Search for the cell housing the specified text and yield its [x, y] center coordinate. 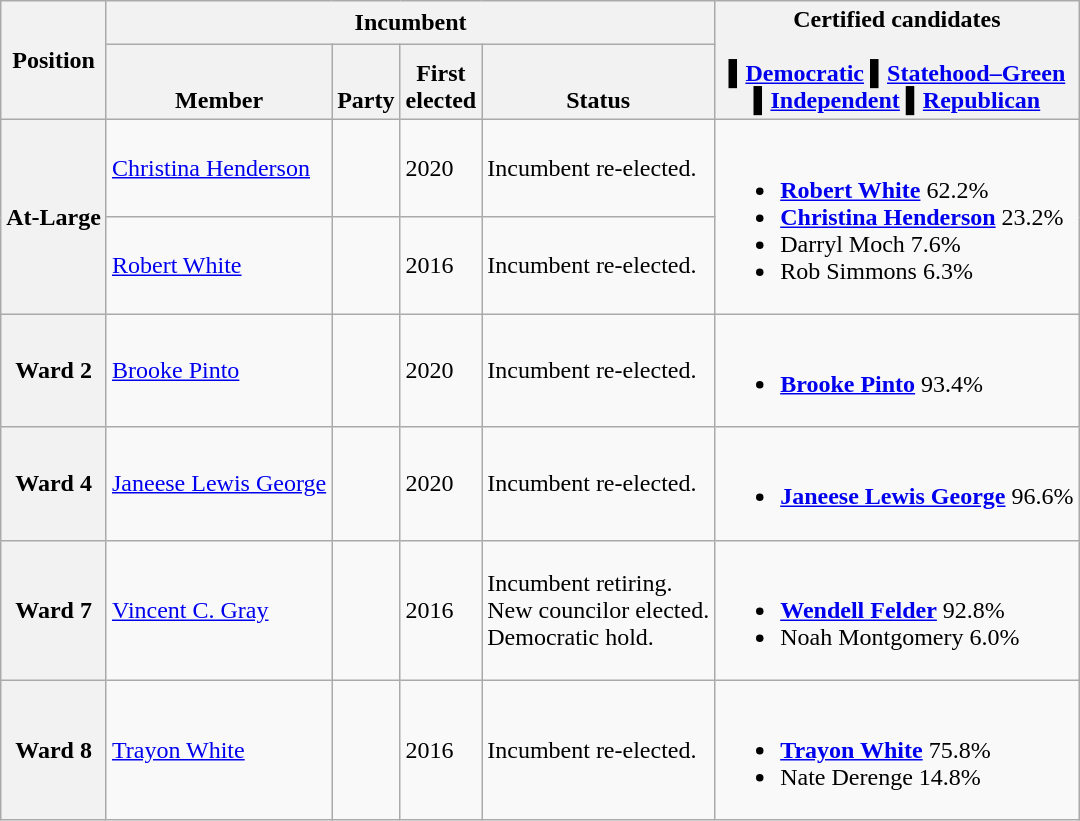
Incumbent [410, 23]
Party [366, 82]
Brooke Pinto [218, 370]
Position [54, 60]
Trayon White 75.8%Nate Derenge 14.8% [897, 750]
Incumbent retiring.New councilor elected.Democratic hold. [598, 610]
Janeese Lewis George [218, 484]
Brooke Pinto 93.4% [897, 370]
Christina Henderson [218, 168]
Vincent C. Gray [218, 610]
At-Large [54, 217]
Wendell Felder 92.8%Noah Montgomery 6.0% [897, 610]
Ward 8 [54, 750]
Robert White [218, 266]
Ward 7 [54, 610]
Trayon White [218, 750]
Janeese Lewis George 96.6% [897, 484]
Certified candidates ▌Democratic ▌Statehood–Green ▌Independent ▌Republican [897, 60]
Status [598, 82]
Robert White 62.2% Christina Henderson 23.2%Darryl Moch 7.6%Rob Simmons 6.3% [897, 217]
Firstelected [441, 82]
Member [218, 82]
Ward 2 [54, 370]
Ward 4 [54, 484]
